Return the (x, y) coordinate for the center point of the cell that contains the specified text.  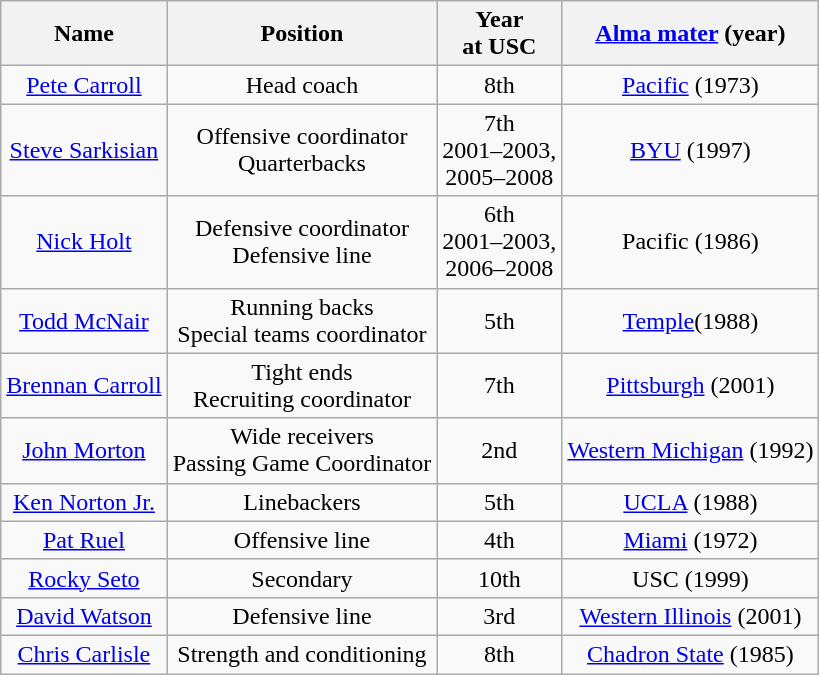
Ken Norton Jr. (84, 502)
Pete Carroll (84, 85)
Chris Carlisle (84, 654)
Yearat USC (500, 34)
Position (302, 34)
Secondary (302, 578)
David Watson (84, 616)
Wide receiversPassing Game Coordinator (302, 450)
BYU (1997) (690, 150)
Pacific (1973) (690, 85)
2nd (500, 450)
Western Illinois (2001) (690, 616)
Pittsburgh (2001) (690, 386)
4th (500, 540)
Offensive coordinatorQuarterbacks (302, 150)
Todd McNair (84, 320)
UCLA (1988) (690, 502)
Name (84, 34)
Tight endsRecruiting coordinator (302, 386)
10th (500, 578)
7th2001–2003,2005–2008 (500, 150)
John Morton (84, 450)
7th (500, 386)
Pacific (1986) (690, 242)
Alma mater (year) (690, 34)
Strength and conditioning (302, 654)
Defensive line (302, 616)
USC (1999) (690, 578)
Western Michigan (1992) (690, 450)
Offensive line (302, 540)
Chadron State (1985) (690, 654)
Miami (1972) (690, 540)
6th2001–2003,2006–2008 (500, 242)
Nick Holt (84, 242)
Temple(1988) (690, 320)
Running backsSpecial teams coordinator (302, 320)
Defensive coordinatorDefensive line (302, 242)
Rocky Seto (84, 578)
Head coach (302, 85)
Brennan Carroll (84, 386)
Pat Ruel (84, 540)
3rd (500, 616)
Steve Sarkisian (84, 150)
Linebackers (302, 502)
